Search for the cell housing the specified text and yield its [x, y] center coordinate. 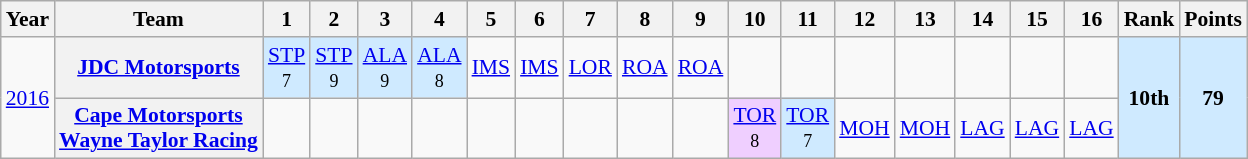
13 [926, 19]
2 [334, 19]
Year [28, 19]
3 [385, 19]
12 [864, 19]
TOR8 [754, 128]
Points [1213, 19]
Team [158, 19]
ALA9 [385, 68]
79 [1213, 98]
ALA8 [439, 68]
STP9 [334, 68]
4 [439, 19]
1 [286, 19]
8 [645, 19]
11 [808, 19]
JDC Motorsports [158, 68]
9 [701, 19]
15 [1037, 19]
STP7 [286, 68]
6 [540, 19]
5 [492, 19]
14 [982, 19]
10 [754, 19]
Rank [1150, 19]
16 [1091, 19]
LOR [590, 68]
10th [1150, 98]
2016 [28, 98]
7 [590, 19]
Cape Motorsports Wayne Taylor Racing [158, 128]
TOR7 [808, 128]
